Provide the (X, Y) coordinate of the cell's center where the given text is located.  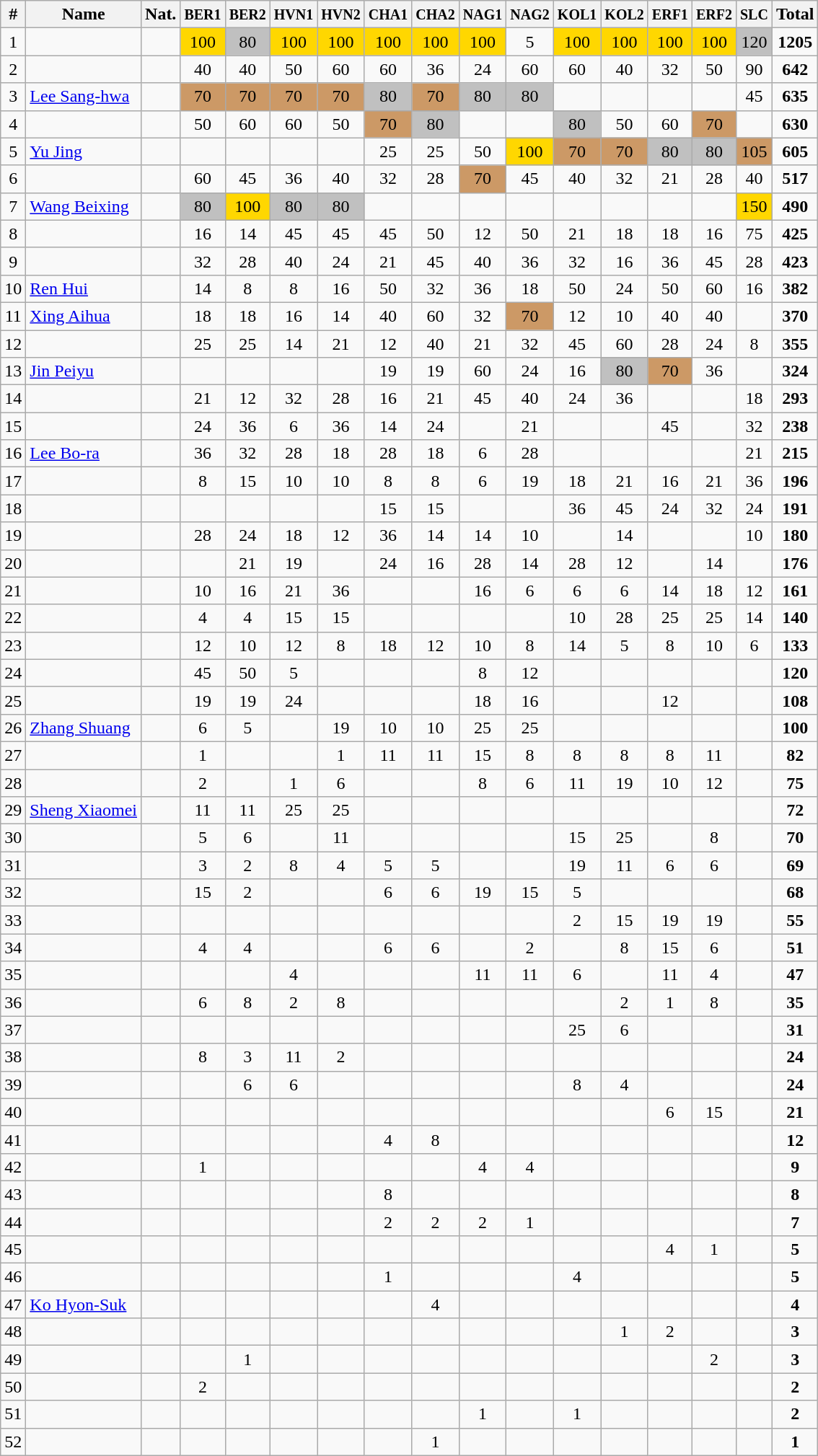
176 (795, 563)
39 (13, 1085)
Ko Hyon-Suk (84, 1305)
HVN2 (341, 14)
KOL2 (625, 14)
68 (795, 893)
140 (795, 618)
133 (795, 645)
105 (754, 151)
ERF1 (669, 14)
161 (795, 591)
Total (795, 14)
NAG2 (530, 14)
180 (795, 536)
630 (795, 124)
KOL1 (577, 14)
27 (13, 755)
Nat. (161, 14)
BER2 (247, 14)
517 (795, 179)
355 (795, 344)
13 (13, 371)
CHA1 (388, 14)
490 (795, 206)
17 (13, 481)
43 (13, 1194)
382 (795, 288)
82 (795, 755)
605 (795, 151)
Sheng Xiaomei (84, 811)
49 (13, 1359)
HVN1 (294, 14)
# (13, 14)
293 (795, 399)
CHA2 (436, 14)
108 (795, 700)
52 (13, 1442)
41 (13, 1139)
44 (13, 1222)
55 (795, 920)
Xing Aihua (84, 316)
423 (795, 261)
642 (795, 69)
635 (795, 97)
72 (795, 811)
370 (795, 316)
Ren Hui (84, 288)
42 (13, 1167)
69 (795, 865)
38 (13, 1057)
Name (84, 14)
215 (795, 454)
Lee Sang-hwa (84, 97)
150 (754, 206)
1205 (795, 42)
22 (13, 618)
37 (13, 1030)
48 (13, 1332)
BER1 (203, 14)
324 (795, 371)
Zhang Shuang (84, 728)
196 (795, 481)
Wang Beixing (84, 206)
46 (13, 1277)
425 (795, 234)
23 (13, 645)
ERF2 (714, 14)
238 (795, 426)
29 (13, 811)
34 (13, 948)
Jin Peiyu (84, 371)
26 (13, 728)
30 (13, 838)
NAG1 (483, 14)
33 (13, 920)
20 (13, 563)
Yu Jing (84, 151)
191 (795, 508)
Lee Bo-ra (84, 454)
SLC (754, 14)
90 (754, 69)
